From the cell containing the given text, extract its center point as (x, y) coordinate. 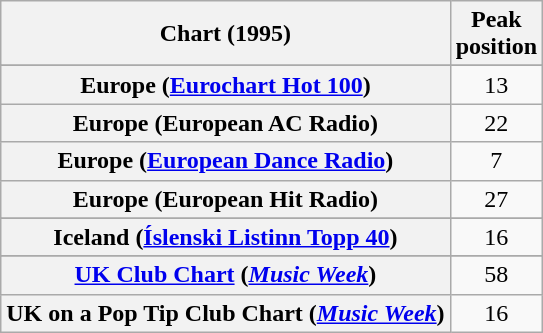
13 (496, 85)
58 (496, 275)
Iceland (Íslenski Listinn Topp 40) (226, 237)
UK on a Pop Tip Club Chart (Music Week) (226, 313)
27 (496, 199)
Chart (1995) (226, 34)
Europe (Eurochart Hot 100) (226, 85)
Europe (European Dance Radio) (226, 161)
Europe (European Hit Radio) (226, 199)
22 (496, 123)
UK Club Chart (Music Week) (226, 275)
Peakposition (496, 34)
7 (496, 161)
Europe (European AC Radio) (226, 123)
